Return the (x, y) coordinate for the center point of the cell that contains the specified text.  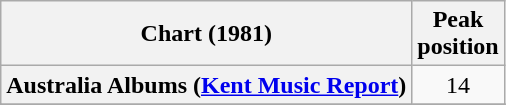
Peak position (458, 34)
Chart (1981) (206, 34)
14 (458, 85)
Australia Albums (Kent Music Report) (206, 85)
